Provide the [X, Y] coordinate of the cell's center where the given text is located.  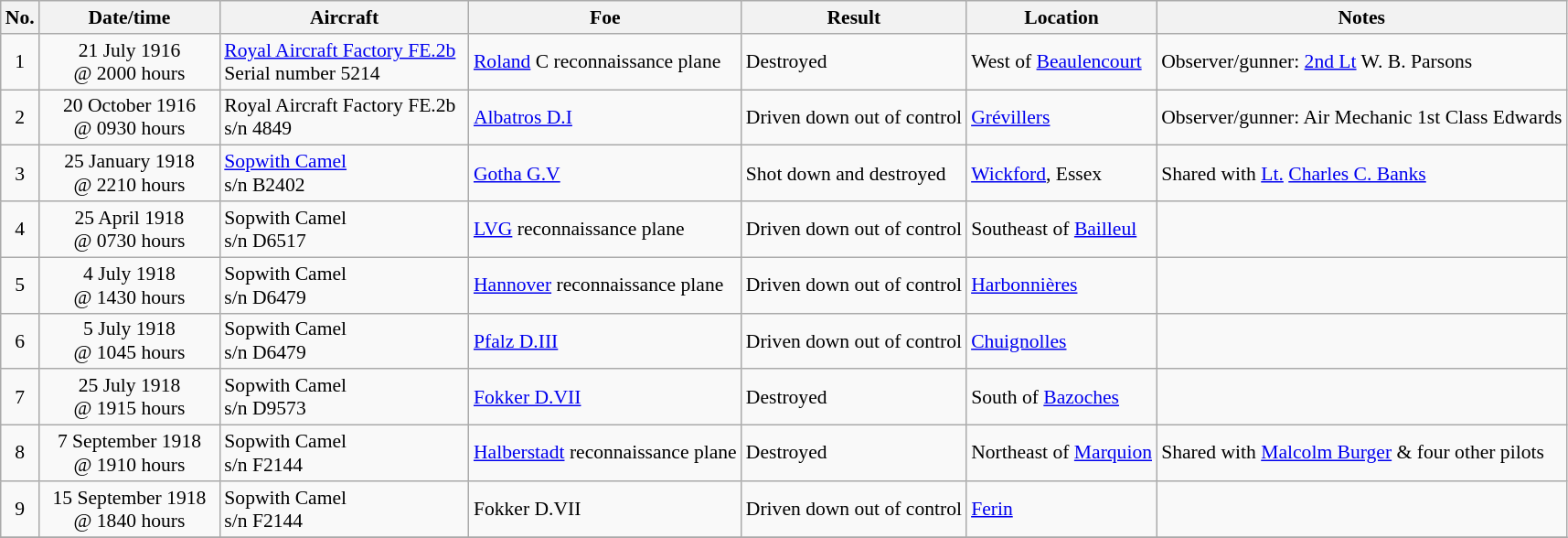
15 September 1918@ 1840 hours [130, 509]
1 [20, 62]
25 July 1918@ 1915 hours [130, 397]
Sopwith Camels/n D9573 [344, 397]
Date/time [130, 17]
Observer/gunner: 2nd Lt W. B. Parsons [1361, 62]
Albatros D.I [605, 117]
25 January 1918@ 2210 hours [130, 174]
Pfalz D.III [605, 340]
Ferin [1061, 509]
2 [20, 117]
3 [20, 174]
No. [20, 17]
Gotha G.V [605, 174]
Notes [1361, 17]
Observer/gunner: Air Mechanic 1st Class Edwards [1361, 117]
5 [20, 285]
7 September 1918@ 1910 hours [130, 454]
South of Bazoches [1061, 397]
Royal Aircraft Factory FE.2bs/n 4849 [344, 117]
Foe [605, 17]
LVG reconnaissance plane [605, 229]
8 [20, 454]
Result [854, 17]
Location [1061, 17]
Northeast of Marquion [1061, 454]
Shared with Lt. Charles C. Banks [1361, 174]
Wickford, Essex [1061, 174]
West of Beaulencourt [1061, 62]
Harbonnières [1061, 285]
Halberstadt reconnaissance plane [605, 454]
7 [20, 397]
5 July 1918@ 1045 hours [130, 340]
9 [20, 509]
4 [20, 229]
Southeast of Bailleul [1061, 229]
Hannover reconnaissance plane [605, 285]
Grévillers [1061, 117]
4 July 1918@ 1430 hours [130, 285]
Aircraft [344, 17]
Royal Aircraft Factory FE.2bSerial number 5214 [344, 62]
6 [20, 340]
Roland C reconnaissance plane [605, 62]
25 April 1918@ 0730 hours [130, 229]
21 July 1916@ 2000 hours [130, 62]
Shot down and destroyed [854, 174]
20 October 1916@ 0930 hours [130, 117]
Sopwith Camels/n B2402 [344, 174]
Chuignolles [1061, 340]
Sopwith Camels/n D6517 [344, 229]
Shared with Malcolm Burger & four other pilots [1361, 454]
